Identify which cell holds the provided text, then report its (x, y) central coordinate. 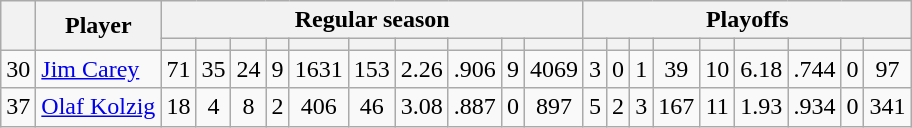
Playoffs (747, 20)
18 (178, 107)
24 (248, 69)
4 (214, 107)
897 (554, 107)
11 (718, 107)
.887 (474, 107)
406 (318, 107)
30 (18, 69)
Olaf Kolzig (98, 107)
71 (178, 69)
6.18 (762, 69)
2.26 (422, 69)
1 (642, 69)
341 (888, 107)
8 (248, 107)
35 (214, 69)
5 (594, 107)
.934 (814, 107)
10 (718, 69)
97 (888, 69)
Regular season (372, 20)
46 (372, 107)
37 (18, 107)
.906 (474, 69)
4069 (554, 69)
3.08 (422, 107)
1631 (318, 69)
Player (98, 26)
.744 (814, 69)
153 (372, 69)
1.93 (762, 107)
39 (676, 69)
167 (676, 107)
Jim Carey (98, 69)
